Scan for the cell matching the given text and deliver its (x, y) coordinate at center. 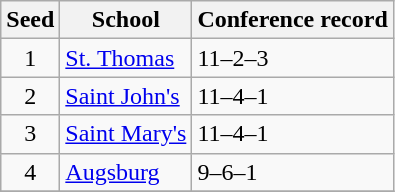
School (126, 20)
Saint Mary's (126, 134)
Saint John's (126, 96)
Conference record (292, 20)
Seed (30, 20)
Augsburg (126, 172)
3 (30, 134)
9–6–1 (292, 172)
11–2–3 (292, 58)
St. Thomas (126, 58)
2 (30, 96)
1 (30, 58)
4 (30, 172)
